From the cell containing the given text, extract its center point as (X, Y) coordinate. 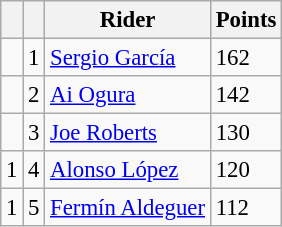
2 (34, 95)
Joe Roberts (128, 133)
112 (246, 208)
Rider (128, 20)
142 (246, 95)
120 (246, 170)
Sergio García (128, 58)
Points (246, 20)
Ai Ogura (128, 95)
Fermín Aldeguer (128, 208)
5 (34, 208)
130 (246, 133)
Alonso López (128, 170)
162 (246, 58)
3 (34, 133)
4 (34, 170)
